Output the (x, y) coordinate of the center of the cell containing the given text.  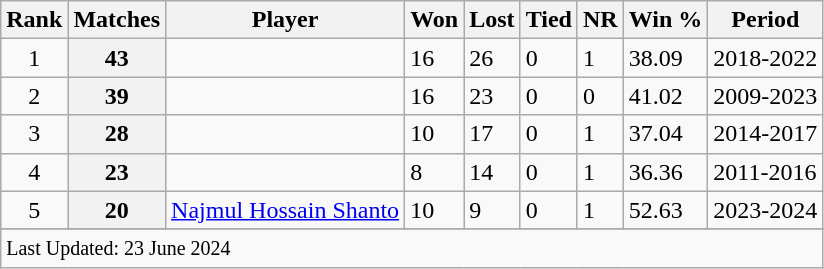
Last Updated: 23 June 2024 (412, 248)
17 (492, 134)
43 (117, 58)
28 (117, 134)
52.63 (666, 210)
2023-2024 (766, 210)
26 (492, 58)
38.09 (666, 58)
41.02 (666, 96)
NR (600, 20)
20 (117, 210)
Tied (548, 20)
37.04 (666, 134)
14 (492, 172)
36.36 (666, 172)
Player (286, 20)
2011-2016 (766, 172)
Rank (34, 20)
8 (434, 172)
5 (34, 210)
Najmul Hossain Shanto (286, 210)
2 (34, 96)
3 (34, 134)
Period (766, 20)
Won (434, 20)
9 (492, 210)
Win % (666, 20)
39 (117, 96)
Matches (117, 20)
Lost (492, 20)
2009-2023 (766, 96)
2014-2017 (766, 134)
2018-2022 (766, 58)
4 (34, 172)
